Identify which cell holds the provided text, then report its (X, Y) central coordinate. 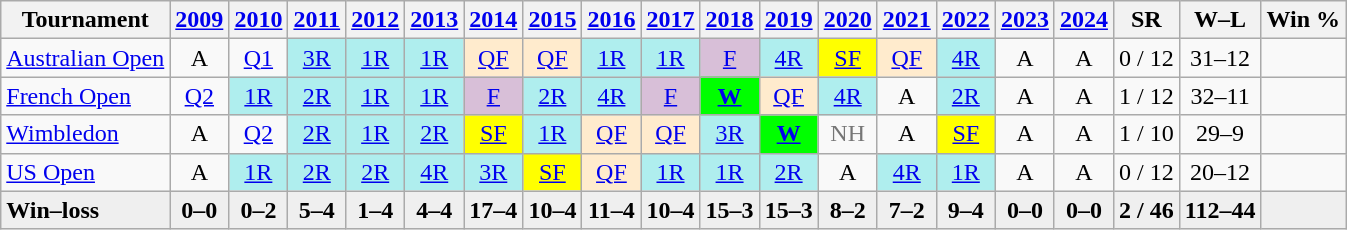
2020 (848, 20)
11–4 (612, 210)
Win % (1304, 20)
112–44 (1220, 210)
French Open (86, 96)
8–2 (848, 210)
5–4 (317, 210)
Win–loss (86, 210)
2019 (788, 20)
NH (848, 134)
US Open (86, 172)
17–4 (494, 210)
31–12 (1220, 58)
29–9 (1220, 134)
Q1 (258, 58)
2024 (1084, 20)
2012 (376, 20)
2021 (906, 20)
7–2 (906, 210)
20–12 (1220, 172)
2010 (258, 20)
0–2 (258, 210)
SR (1146, 20)
2022 (966, 20)
2009 (200, 20)
2014 (494, 20)
Tournament (86, 20)
1–4 (376, 210)
2018 (730, 20)
9–4 (966, 210)
2016 (612, 20)
Wimbledon (86, 134)
1 / 12 (1146, 96)
4–4 (434, 210)
2023 (1024, 20)
32–11 (1220, 96)
Australian Open (86, 58)
2011 (317, 20)
2 / 46 (1146, 210)
2017 (670, 20)
2013 (434, 20)
W–L (1220, 20)
1 / 10 (1146, 134)
2015 (552, 20)
